Extract the [X, Y] coordinate from the center of the cell holding the provided text.  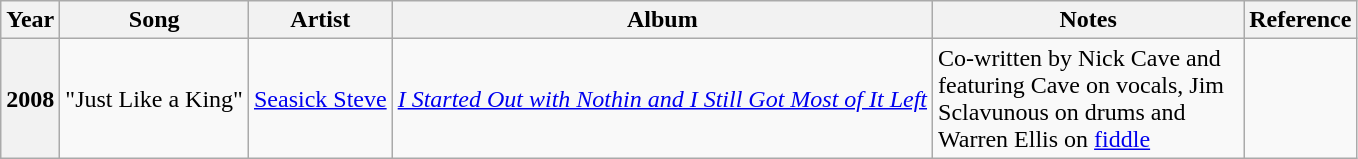
Year [30, 20]
Album [662, 20]
I Started Out with Nothin and I Still Got Most of It Left [662, 98]
Seasick Steve [320, 98]
Notes [1088, 20]
Artist [320, 20]
"Just Like a King" [154, 98]
Song [154, 20]
Reference [1300, 20]
2008 [30, 98]
Co-written by Nick Cave and featuring Cave on vocals, Jim Sclavunous on drums and Warren Ellis on fiddle [1088, 98]
